Pinpoint the cell where the given text exists, returning its (X, Y) midpoint coordinate. 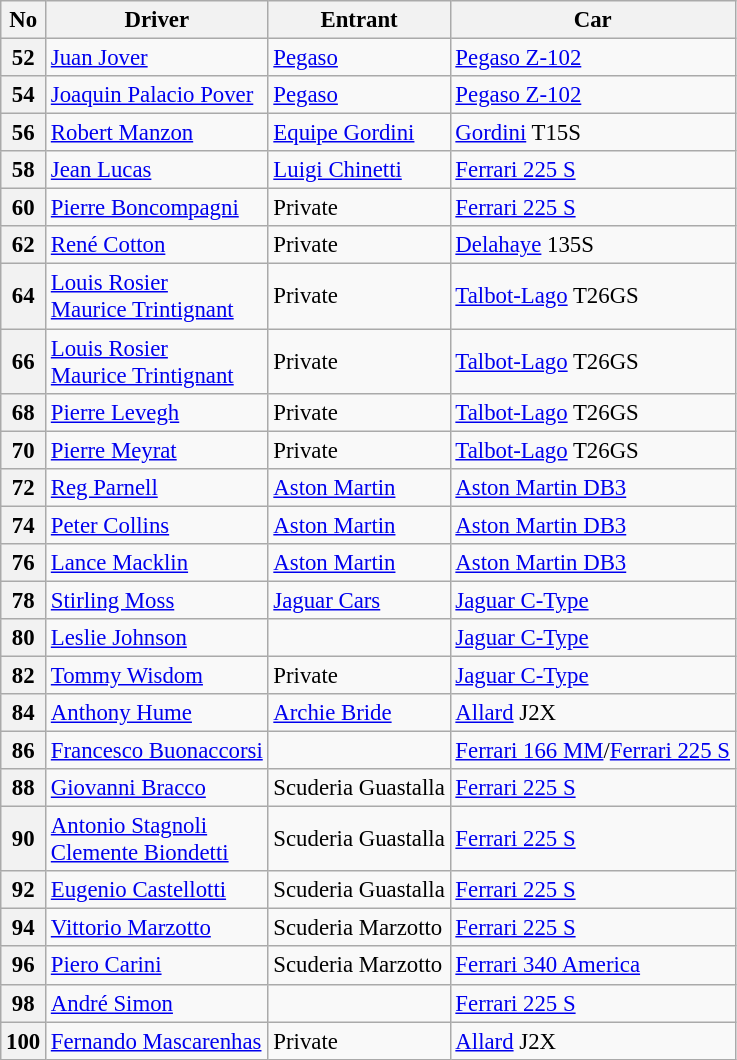
62 (24, 245)
Jaguar Cars (359, 600)
86 (24, 751)
Francesco Buonaccorsi (158, 751)
Giovanni Bracco (158, 788)
Driver (158, 20)
Fernando Mascarenhas (158, 1041)
No (24, 20)
70 (24, 450)
84 (24, 713)
92 (24, 890)
Ferrari 166 MM/Ferrari 225 S (592, 751)
68 (24, 412)
Eugenio Castellotti (158, 890)
René Cotton (158, 245)
Archie Bride (359, 713)
80 (24, 638)
94 (24, 928)
98 (24, 1003)
Pierre Boncompagni (158, 208)
Pierre Levegh (158, 412)
90 (24, 840)
56 (24, 133)
Tommy Wisdom (158, 675)
Robert Manzon (158, 133)
Piero Carini (158, 966)
58 (24, 170)
Delahaye 135S (592, 245)
64 (24, 296)
Juan Jover (158, 58)
74 (24, 525)
André Simon (158, 1003)
82 (24, 675)
78 (24, 600)
60 (24, 208)
Joaquin Palacio Pover (158, 95)
72 (24, 487)
Pierre Meyrat (158, 450)
Gordini T15S (592, 133)
Stirling Moss (158, 600)
Equipe Gordini (359, 133)
Luigi Chinetti (359, 170)
Anthony Hume (158, 713)
Antonio Stagnoli Clemente Biondetti (158, 840)
76 (24, 563)
Car (592, 20)
Entrant (359, 20)
52 (24, 58)
Leslie Johnson (158, 638)
Reg Parnell (158, 487)
Lance Macklin (158, 563)
Jean Lucas (158, 170)
54 (24, 95)
Peter Collins (158, 525)
66 (24, 362)
88 (24, 788)
100 (24, 1041)
Vittorio Marzotto (158, 928)
Ferrari 340 America (592, 966)
96 (24, 966)
